Output the [x, y] coordinate of the center of the cell containing the given text.  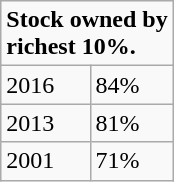
71% [132, 161]
Stock owned byrichest 10%. [87, 34]
2016 [46, 85]
84% [132, 85]
81% [132, 123]
2001 [46, 161]
2013 [46, 123]
